Pinpoint the cell where the given text exists, returning its (x, y) midpoint coordinate. 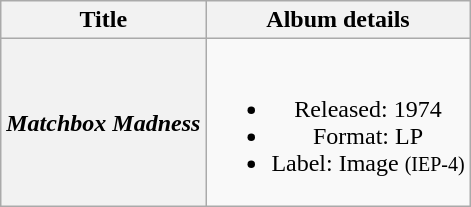
Title (104, 20)
Released: 1974Format: LPLabel: Image (IEP-4) (338, 122)
Album details (338, 20)
Matchbox Madness (104, 122)
